Identify which cell holds the provided text, then report its (X, Y) central coordinate. 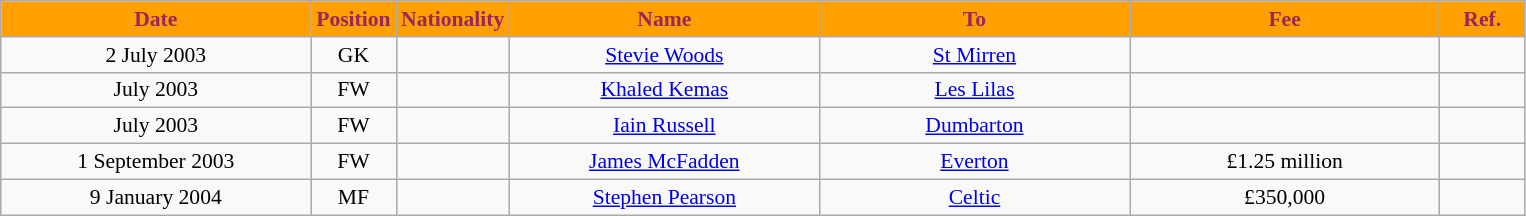
James McFadden (664, 162)
Position (354, 19)
Ref. (1482, 19)
MF (354, 197)
9 January 2004 (156, 197)
Nationality (452, 19)
Iain Russell (664, 126)
Les Lilas (974, 90)
Stephen Pearson (664, 197)
2 July 2003 (156, 55)
Khaled Kemas (664, 90)
Stevie Woods (664, 55)
Dumbarton (974, 126)
Name (664, 19)
Date (156, 19)
Celtic (974, 197)
£350,000 (1285, 197)
Fee (1285, 19)
To (974, 19)
1 September 2003 (156, 162)
Everton (974, 162)
St Mirren (974, 55)
GK (354, 55)
£1.25 million (1285, 162)
